Extract the [x, y] coordinate from the center of the cell holding the provided text.  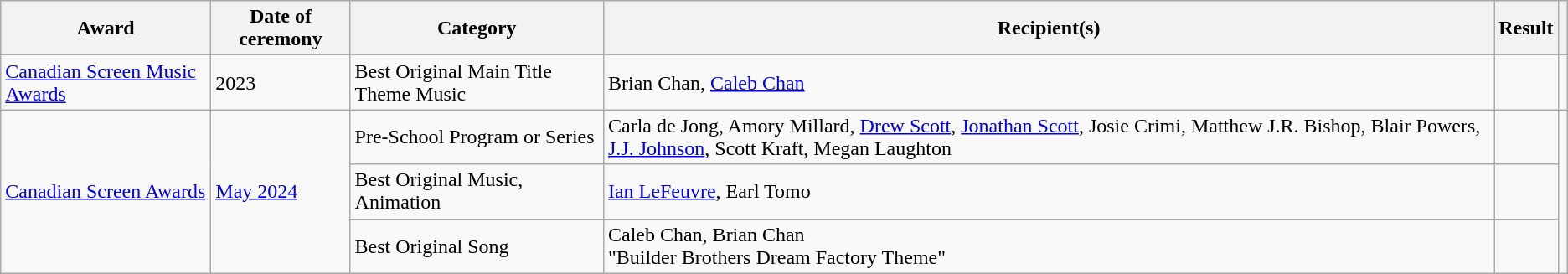
Pre-School Program or Series [477, 137]
Carla de Jong, Amory Millard, Drew Scott, Jonathan Scott, Josie Crimi, Matthew J.R. Bishop, Blair Powers, J.J. Johnson, Scott Kraft, Megan Laughton [1049, 137]
Best Original Song [477, 246]
Result [1526, 28]
Date of ceremony [281, 28]
Best Original Main Title Theme Music [477, 82]
Best Original Music, Animation [477, 191]
2023 [281, 82]
Canadian Screen Awards [106, 191]
Ian LeFeuvre, Earl Tomo [1049, 191]
Award [106, 28]
Caleb Chan, Brian Chan"Builder Brothers Dream Factory Theme" [1049, 246]
Recipient(s) [1049, 28]
Canadian Screen Music Awards [106, 82]
Brian Chan, Caleb Chan [1049, 82]
May 2024 [281, 191]
Category [477, 28]
